Identify which cell holds the provided text, then report its [x, y] central coordinate. 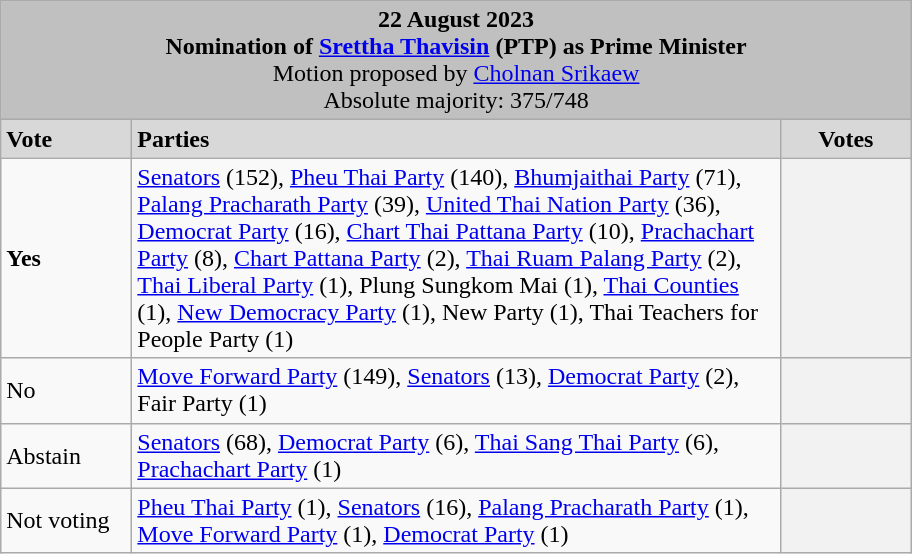
22 August 2023Nomination of Srettha Thavisin (PTP) as Prime MinisterMotion proposed by Cholnan SrikaewAbsolute majority: 375/748 [456, 60]
Vote [66, 139]
Move Forward Party (149), Senators (13), Democrat Party (2), Fair Party (1) [456, 390]
Abstain [66, 456]
Not voting [66, 520]
Pheu Thai Party (1), Senators (16), Palang Pracharath Party (1), Move Forward Party (1), Democrat Party (1) [456, 520]
Yes [66, 258]
No [66, 390]
Votes [846, 139]
Senators (68), Democrat Party (6), Thai Sang Thai Party (6), Prachachart Party (1) [456, 456]
Parties [456, 139]
